Return [x, y] of the center of cell containing provided text 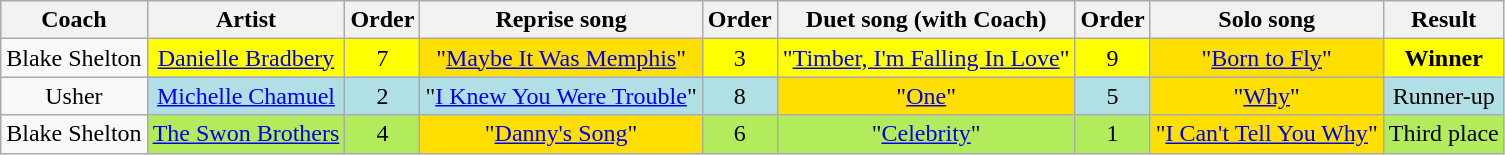
4 [382, 134]
Artist [246, 20]
Duet song (with Coach) [926, 20]
Solo song [1266, 20]
"I Can't Tell You Why" [1266, 134]
"Danny's Song" [561, 134]
Reprise song [561, 20]
"Born to Fly" [1266, 58]
5 [1112, 96]
9 [1112, 58]
Coach [74, 20]
Result [1444, 20]
"Celebrity" [926, 134]
7 [382, 58]
Runner-up [1444, 96]
Third place [1444, 134]
1 [1112, 134]
"Why" [1266, 96]
"Maybe It Was Memphis" [561, 58]
3 [740, 58]
"One" [926, 96]
8 [740, 96]
"I Knew You Were Trouble" [561, 96]
6 [740, 134]
Usher [74, 96]
Winner [1444, 58]
2 [382, 96]
Michelle Chamuel [246, 96]
"Timber, I'm Falling In Love" [926, 58]
Danielle Bradbery [246, 58]
The Swon Brothers [246, 134]
